Search for the cell housing the specified text and yield its (X, Y) center coordinate. 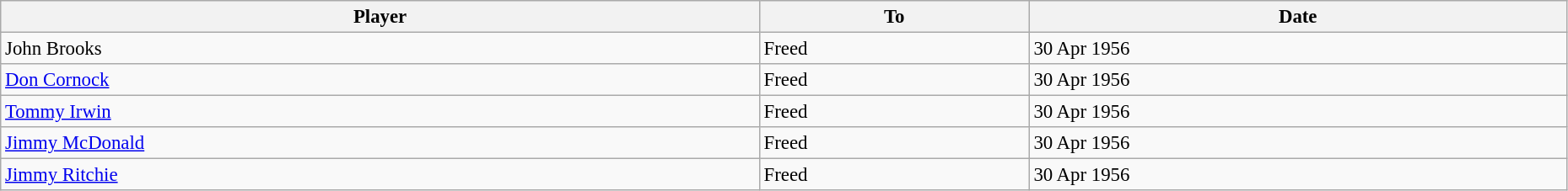
Player (380, 17)
Date (1297, 17)
To (894, 17)
Don Cornock (380, 80)
Tommy Irwin (380, 112)
Jimmy Ritchie (380, 175)
Jimmy McDonald (380, 143)
John Brooks (380, 49)
